For the text-containing cell, return its midpoint in [X, Y] coordinate format. 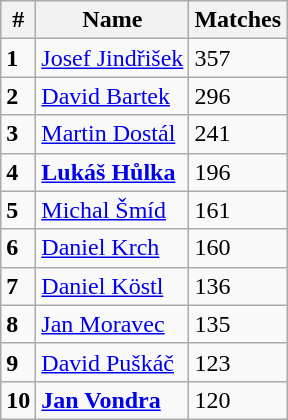
4 [18, 172]
160 [238, 248]
135 [238, 324]
10 [18, 400]
Jan Moravec [112, 324]
3 [18, 134]
7 [18, 286]
241 [238, 134]
Josef Jindřišek [112, 58]
1 [18, 58]
357 [238, 58]
2 [18, 96]
David Puškáč [112, 362]
Lukáš Hůlka [112, 172]
123 [238, 362]
Name [112, 20]
Daniel Köstl [112, 286]
8 [18, 324]
161 [238, 210]
Matches [238, 20]
David Bartek [112, 96]
120 [238, 400]
296 [238, 96]
Michal Šmíd [112, 210]
Martin Dostál [112, 134]
5 [18, 210]
Jan Vondra [112, 400]
# [18, 20]
Daniel Krch [112, 248]
136 [238, 286]
6 [18, 248]
9 [18, 362]
196 [238, 172]
